Return [X, Y] of the center of cell containing provided text 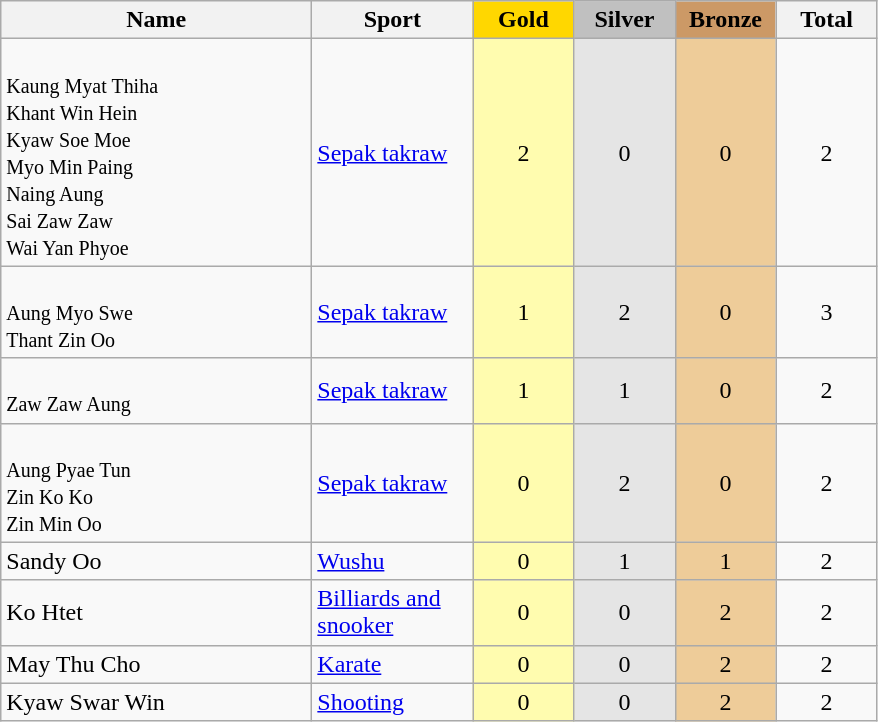
Aung Myo SweThant Zin Oo [156, 312]
May Thu Cho [156, 664]
Kyaw Swar Win [156, 702]
Shooting [392, 702]
Sandy Oo [156, 561]
Gold [524, 20]
Wushu [392, 561]
Kaung Myat ThihaKhant Win HeinKyaw Soe MoeMyo Min PaingNaing AungSai Zaw ZawWai Yan Phyoe [156, 152]
Aung Pyae TunZin Ko KoZin Min Oo [156, 482]
3 [826, 312]
Name [156, 20]
Billiards and snooker [392, 612]
Karate [392, 664]
Bronze [726, 20]
Sport [392, 20]
Total [826, 20]
Zaw Zaw Aung [156, 390]
Ko Htet [156, 612]
Silver [624, 20]
